Search for the cell housing the specified text and yield its [x, y] center coordinate. 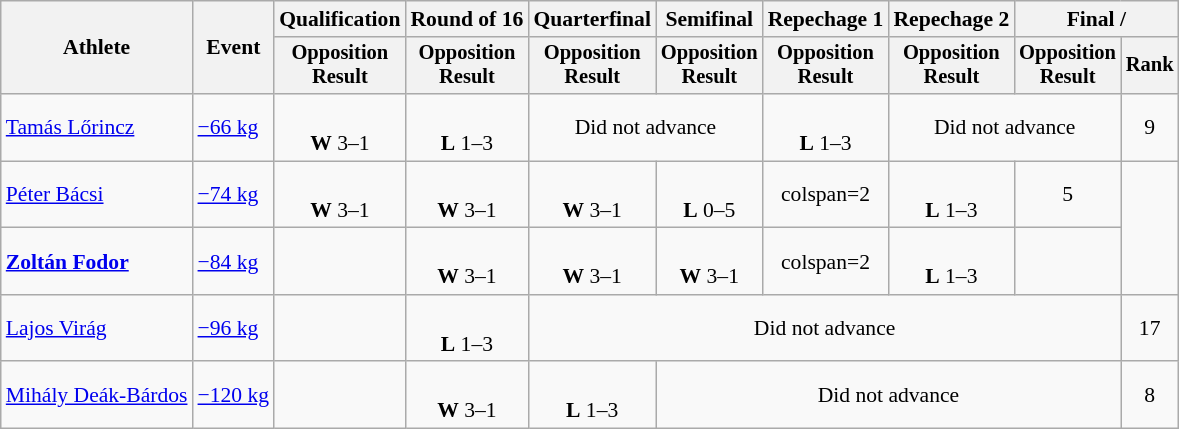
9 [1150, 128]
−66 kg [234, 128]
Semifinal [710, 19]
17 [1150, 328]
Final / [1096, 19]
−120 kg [234, 396]
Zoltán Fodor [97, 262]
−84 kg [234, 262]
Mihály Deák-Bárdos [97, 396]
Athlete [97, 48]
Péter Bácsi [97, 194]
L 0–5 [710, 194]
Repechage 1 [826, 19]
−74 kg [234, 194]
Quarterfinal [592, 19]
Tamás Lőrincz [97, 128]
−96 kg [234, 328]
Repechage 2 [951, 19]
Event [234, 48]
8 [1150, 396]
5 [1068, 194]
Lajos Virág [97, 328]
Qualification [340, 19]
Rank [1150, 66]
Round of 16 [466, 19]
